Locate the cell with the specified text and output its (x, y) center coordinate. 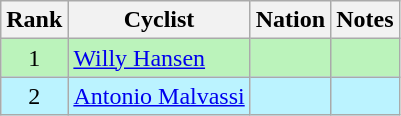
2 (34, 96)
Antonio Malvassi (159, 96)
Nation (290, 20)
Rank (34, 20)
Willy Hansen (159, 58)
Notes (365, 20)
Cyclist (159, 20)
1 (34, 58)
